Locate the cell with the specified text and output its (X, Y) center coordinate. 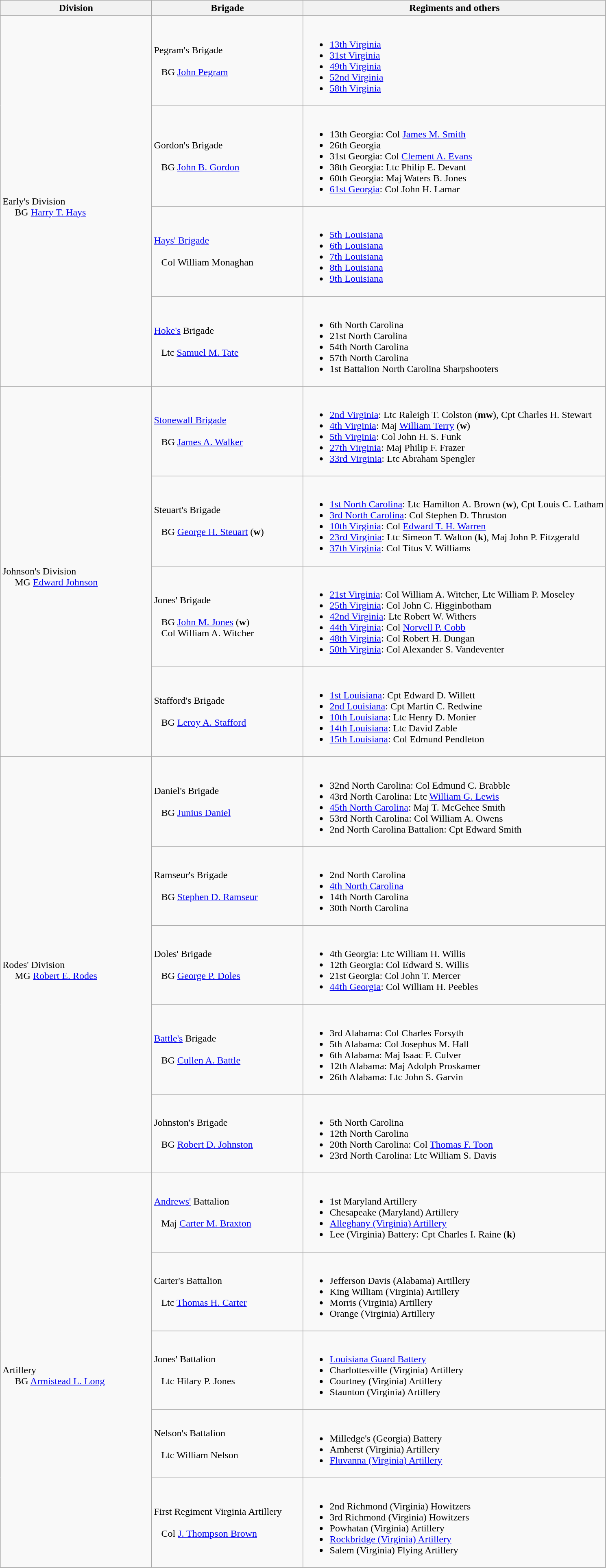
Pegram's Brigade BG John Pegram (227, 61)
Nelson's Battalion Ltc William Nelson (227, 1444)
Stafford's Brigade BG Leroy A. Stafford (227, 711)
Gordon's Brigade BG John B. Gordon (227, 156)
2nd North Carolina4th North Carolina14th North Carolina30th North Carolina (454, 886)
Steuart's Brigade BG George H. Steuart (w) (227, 521)
4th Georgia: Ltc William H. Willis12th Georgia: Col Edward S. Willis21st Georgia: Col John T. Mercer44th Georgia: Col William H. Peebles (454, 965)
5th North Carolina12th North Carolina20th North Carolina: Col Thomas F. Toon23rd North Carolina: Ltc William S. Davis (454, 1134)
Andrews' Battalion Maj Carter M. Braxton (227, 1213)
Milledge's (Georgia) BatteryAmherst (Virginia) ArtilleryFluvanna (Virginia) Artillery (454, 1444)
Daniel's Brigade BG Junius Daniel (227, 802)
Johnston's Brigade BG Robert D. Johnston (227, 1134)
Louisiana Guard BatteryCharlottesville (Virginia) ArtilleryCourtney (Virginia) ArtilleryStaunton (Virginia) Artillery (454, 1370)
Stonewall Brigade BG James A. Walker (227, 431)
Jefferson Davis (Alabama) ArtilleryKing William (Virginia) ArtilleryMorris (Virginia) ArtilleryOrange (Virginia) Artillery (454, 1292)
Ramseur's Brigade BG Stephen D. Ramseur (227, 886)
Hoke's Brigade Ltc Samuel M. Tate (227, 341)
Artillery BG Armistead L. Long (76, 1370)
Division (76, 8)
Battle's Brigade BG Cullen A. Battle (227, 1049)
6th North Carolina21st North Carolina54th North Carolina57th North Carolina1st Battalion North Carolina Sharpshooters (454, 341)
13th Virginia31st Virginia49th Virginia52nd Virginia58th Virginia (454, 61)
First Regiment Virginia Artillery Col J. Thompson Brown (227, 1523)
Hays' Brigade Col William Monaghan (227, 251)
Rodes' Division MG Robert E. Rodes (76, 965)
Doles' Brigade BG George P. Doles (227, 965)
Johnson's Division MG Edward Johnson (76, 572)
Jones' Brigade BG John M. Jones (w) Col William A. Witcher (227, 616)
5th Louisiana6th Louisiana7th Louisiana8th Louisiana9th Louisiana (454, 251)
Jones' Battalion Ltc Hilary P. Jones (227, 1370)
Brigade (227, 8)
Regiments and others (454, 8)
Early's Division BG Harry T. Hays (76, 201)
1st Maryland ArtilleryChesapeake (Maryland) ArtilleryAlleghany (Virginia) ArtilleryLee (Virginia) Battery: Cpt Charles I. Raine (k) (454, 1213)
Carter's Battalion Ltc Thomas H. Carter (227, 1292)
